Return the [x, y] coordinate for the center point of the cell that contains the specified text.  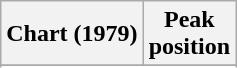
Chart (1979) [72, 34]
Peakposition [189, 34]
